Find where the given text appears and provide that cell's center as [x, y] coordinate. 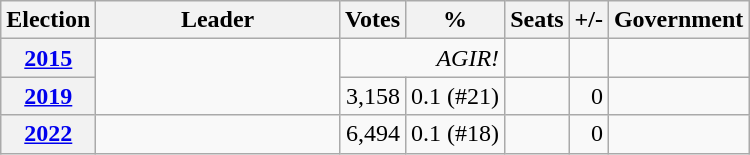
0.1 (#18) [456, 134]
3,158 [372, 96]
6,494 [372, 134]
Votes [372, 20]
Leader [218, 20]
Government [678, 20]
Seats [537, 20]
AGIR! [422, 58]
2019 [48, 96]
+/- [588, 20]
Election [48, 20]
2022 [48, 134]
2015 [48, 58]
0.1 (#21) [456, 96]
% [456, 20]
